Pinpoint the cell where the given text exists, returning its (x, y) midpoint coordinate. 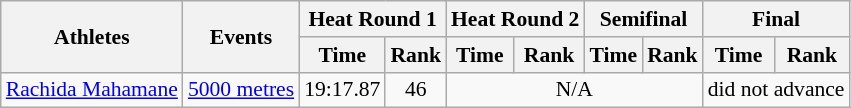
N/A (574, 90)
Athletes (92, 36)
Rachida Mahamane (92, 90)
Final (776, 19)
5000 metres (241, 90)
Events (241, 36)
Heat Round 1 (372, 19)
did not advance (776, 90)
19:17.87 (342, 90)
Heat Round 2 (515, 19)
46 (416, 90)
Semifinal (643, 19)
